Find where the given text appears and provide that cell's center as (x, y) coordinate. 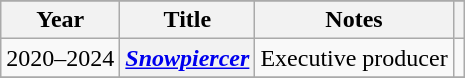
Year (60, 20)
2020–2024 (60, 58)
Title (188, 20)
Notes (354, 20)
Snowpiercer (188, 58)
Executive producer (354, 58)
